Scan for the cell matching the given text and deliver its (x, y) coordinate at center. 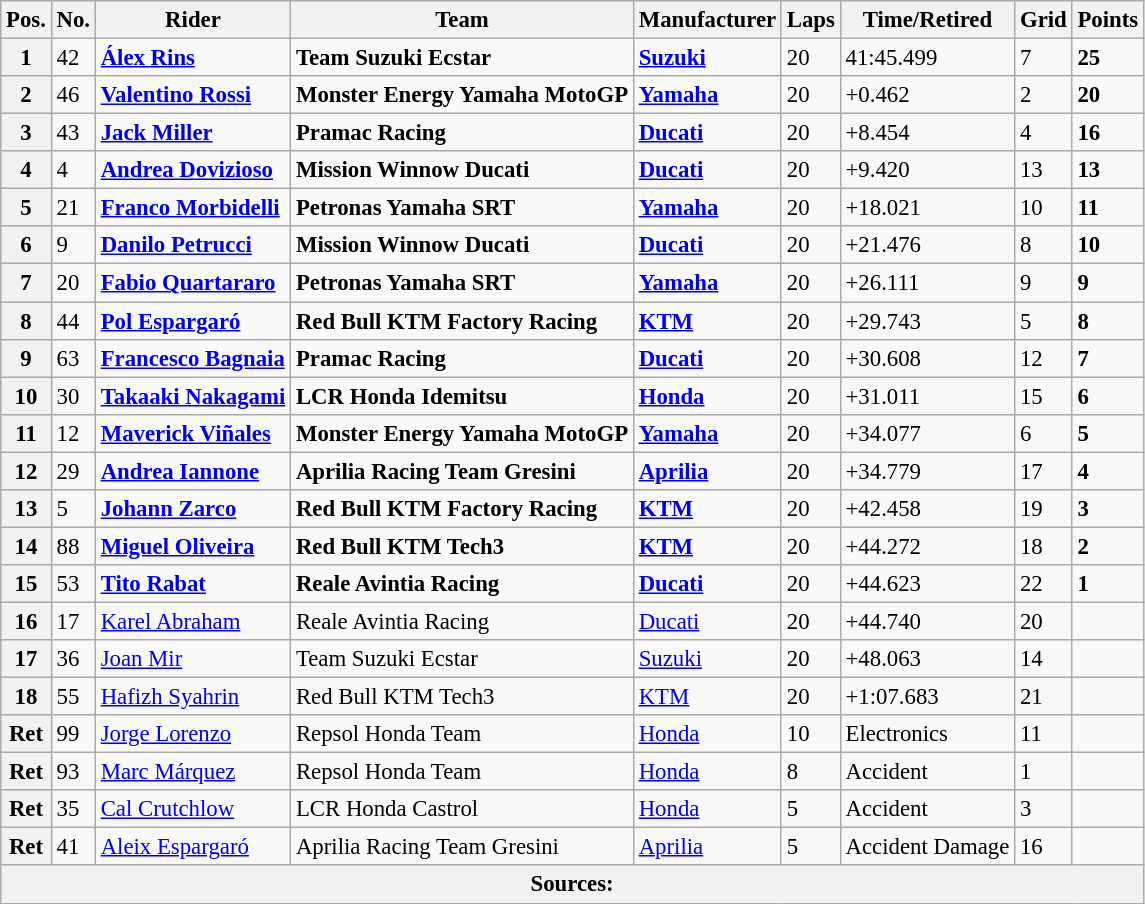
Cal Crutchlow (192, 809)
Karel Abraham (192, 621)
No. (73, 20)
55 (73, 697)
36 (73, 659)
Jorge Lorenzo (192, 734)
Points (1108, 20)
Valentino Rossi (192, 95)
22 (1044, 584)
+0.462 (927, 95)
Sources: (572, 885)
Takaaki Nakagami (192, 396)
Grid (1044, 20)
Time/Retired (927, 20)
+44.623 (927, 584)
Francesco Bagnaia (192, 358)
Pos. (26, 20)
43 (73, 133)
99 (73, 734)
Johann Zarco (192, 509)
+34.077 (927, 433)
44 (73, 321)
Maverick Viñales (192, 433)
+31.011 (927, 396)
29 (73, 471)
LCR Honda Idemitsu (462, 396)
+30.608 (927, 358)
Tito Rabat (192, 584)
+44.272 (927, 546)
19 (1044, 509)
42 (73, 58)
Accident Damage (927, 847)
Danilo Petrucci (192, 245)
+42.458 (927, 509)
Joan Mir (192, 659)
Electronics (927, 734)
46 (73, 95)
+48.063 (927, 659)
Álex Rins (192, 58)
30 (73, 396)
+21.476 (927, 245)
Marc Márquez (192, 772)
Miguel Oliveira (192, 546)
+29.743 (927, 321)
41:45.499 (927, 58)
+18.021 (927, 208)
35 (73, 809)
25 (1108, 58)
+8.454 (927, 133)
Hafizh Syahrin (192, 697)
93 (73, 772)
53 (73, 584)
+44.740 (927, 621)
88 (73, 546)
Team (462, 20)
63 (73, 358)
Fabio Quartararo (192, 283)
Rider (192, 20)
Manufacturer (707, 20)
+9.420 (927, 170)
Andrea Iannone (192, 471)
LCR Honda Castrol (462, 809)
Andrea Dovizioso (192, 170)
Laps (810, 20)
Aleix Espargaró (192, 847)
+1:07.683 (927, 697)
Jack Miller (192, 133)
+26.111 (927, 283)
41 (73, 847)
Franco Morbidelli (192, 208)
+34.779 (927, 471)
Pol Espargaró (192, 321)
